Identify which cell holds the provided text, then report its [X, Y] central coordinate. 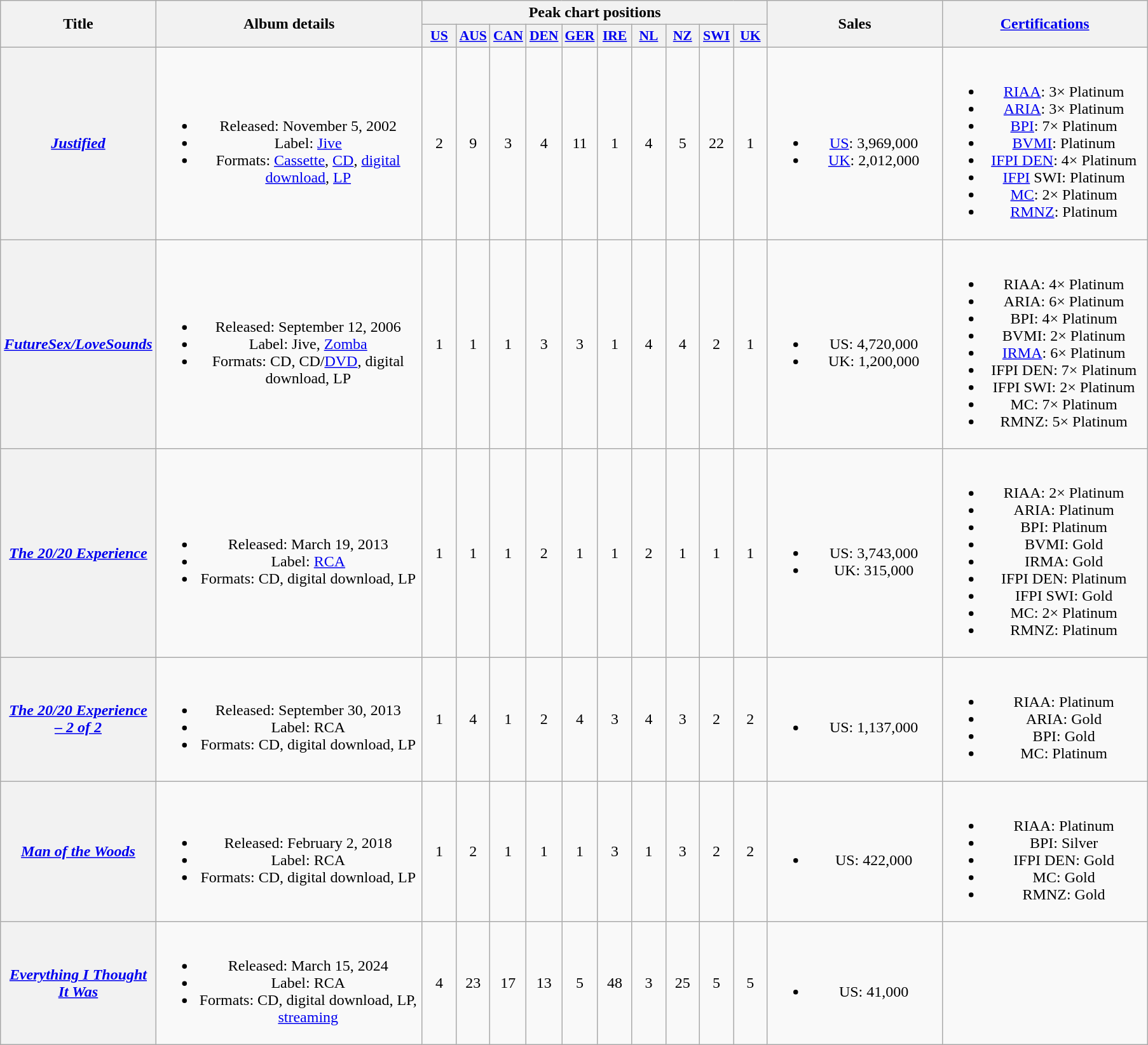
NZ [683, 36]
22 [716, 143]
US: 41,000 [854, 983]
Released: February 2, 2018Label: RCAFormats: CD, digital download, LP [289, 852]
Released: September 30, 2013Label: RCAFormats: CD, digital download, LP [289, 720]
17 [509, 983]
Everything I Thought It Was [78, 983]
UK [750, 36]
US [439, 36]
DEN [544, 36]
Certifications [1045, 24]
Released: November 5, 2002Label: JiveFormats: Cassette, CD, digital download, LP [289, 143]
Released: September 12, 2006Label: Jive, ZombaFormats: CD, CD/DVD, digital download, LP [289, 343]
Sales [854, 24]
IRE [614, 36]
25 [683, 983]
GER [580, 36]
Album details [289, 24]
RIAA: PlatinumBPI: SilverIFPI DEN: GoldMC: GoldRMNZ: Gold [1045, 852]
The 20/20 Experience – 2 of 2 [78, 720]
US: 422,000 [854, 852]
RIAA: 2× PlatinumARIA: PlatinumBPI: PlatinumBVMI: GoldIRMA: GoldIFPI DEN: PlatinumIFPI SWI: GoldMC: 2× PlatinumRMNZ: Platinum [1045, 553]
US: 4,720,000UK: 1,200,000 [854, 343]
23 [473, 983]
RIAA: 3× PlatinumARIA: 3× PlatinumBPI: 7× PlatinumBVMI: PlatinumIFPI DEN: 4× PlatinumIFPI SWI: PlatinumMC: 2× PlatinumRMNZ: Platinum [1045, 143]
US: 1,137,000 [854, 720]
US: 3,743,000UK: 315,000 [854, 553]
SWI [716, 36]
11 [580, 143]
Released: March 15, 2024Label: RCAFormats: CD, digital download, LP, streaming [289, 983]
48 [614, 983]
The 20/20 Experience [78, 553]
9 [473, 143]
CAN [509, 36]
Title [78, 24]
RIAA: PlatinumARIA: GoldBPI: GoldMC: Platinum [1045, 720]
Peak chart positions [595, 13]
Justified [78, 143]
NL [648, 36]
13 [544, 983]
Man of the Woods [78, 852]
Released: March 19, 2013Label: RCAFormats: CD, digital download, LP [289, 553]
AUS [473, 36]
US: 3,969,000UK: 2,012,000 [854, 143]
FutureSex/LoveSounds [78, 343]
